Scan for the cell matching the given text and deliver its [x, y] coordinate at center. 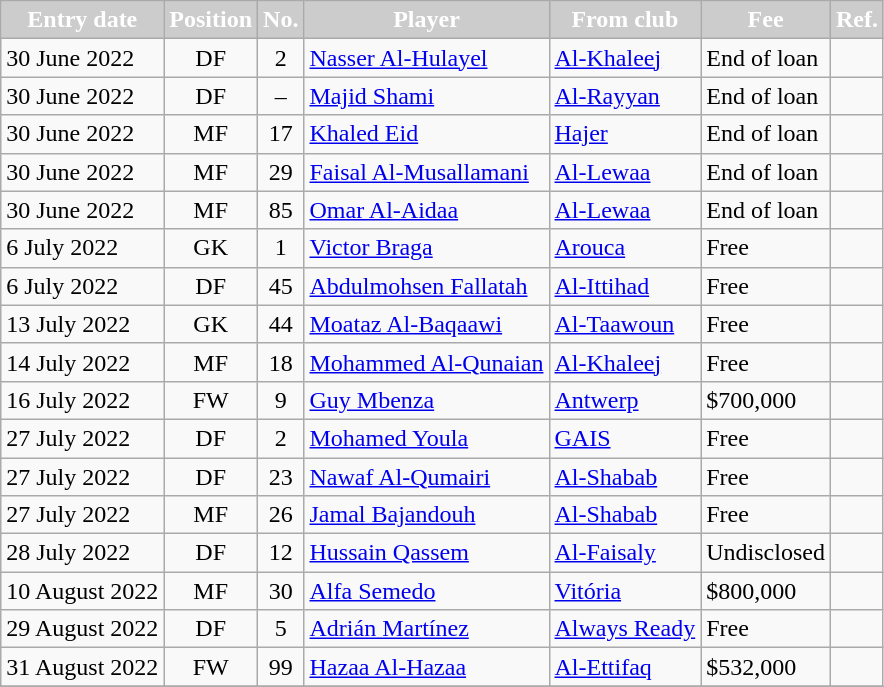
Alfa Semedo [426, 591]
9 [281, 400]
10 August 2022 [82, 591]
$532,000 [766, 667]
45 [281, 286]
85 [281, 210]
1 [281, 248]
Always Ready [625, 629]
Antwerp [625, 400]
Mohamed Youla [426, 438]
14 July 2022 [82, 362]
Undisclosed [766, 553]
31 August 2022 [82, 667]
Moataz Al-Baqaawi [426, 324]
44 [281, 324]
28 July 2022 [82, 553]
Omar Al-Aidaa [426, 210]
– [281, 96]
Victor Braga [426, 248]
18 [281, 362]
12 [281, 553]
$700,000 [766, 400]
Hajer [625, 134]
Al-Ettifaq [625, 667]
Al-Faisaly [625, 553]
Hussain Qassem [426, 553]
Ref. [856, 20]
Fee [766, 20]
Jamal Bajandouh [426, 515]
From club [625, 20]
Mohammed Al-Qunaian [426, 362]
Nawaf Al-Qumairi [426, 477]
Abdulmohsen Fallatah [426, 286]
Al-Taawoun [625, 324]
26 [281, 515]
Hazaa Al-Hazaa [426, 667]
Al-Rayyan [625, 96]
$800,000 [766, 591]
Player [426, 20]
Khaled Eid [426, 134]
Position [211, 20]
5 [281, 629]
13 July 2022 [82, 324]
Guy Mbenza [426, 400]
No. [281, 20]
99 [281, 667]
16 July 2022 [82, 400]
Faisal Al-Musallamani [426, 172]
GAIS [625, 438]
29 August 2022 [82, 629]
Entry date [82, 20]
23 [281, 477]
Arouca [625, 248]
Majid Shami [426, 96]
Adrián Martínez [426, 629]
Vitória [625, 591]
17 [281, 134]
30 [281, 591]
29 [281, 172]
Al-Ittihad [625, 286]
Nasser Al-Hulayel [426, 58]
